Provide the (X, Y) coordinate of the cell's center where the given text is located.  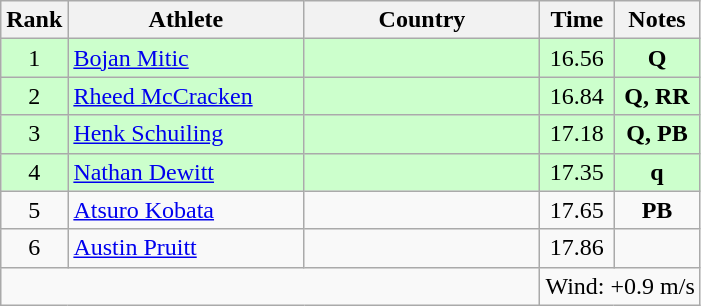
16.84 (577, 96)
2 (34, 96)
Nathan Dewitt (186, 172)
16.56 (577, 58)
Q, PB (658, 134)
17.65 (577, 210)
5 (34, 210)
Q (658, 58)
Time (577, 20)
Bojan Mitic (186, 58)
3 (34, 134)
Henk Schuiling (186, 134)
Country (422, 20)
Austin Pruitt (186, 248)
Athlete (186, 20)
Rheed McCracken (186, 96)
1 (34, 58)
Wind: +0.9 m/s (620, 286)
17.35 (577, 172)
Q, RR (658, 96)
17.18 (577, 134)
4 (34, 172)
Atsuro Kobata (186, 210)
Rank (34, 20)
q (658, 172)
PB (658, 210)
Notes (658, 20)
6 (34, 248)
17.86 (577, 248)
